Determine the (X, Y) coordinate at the center of the cell enclosing the given text.  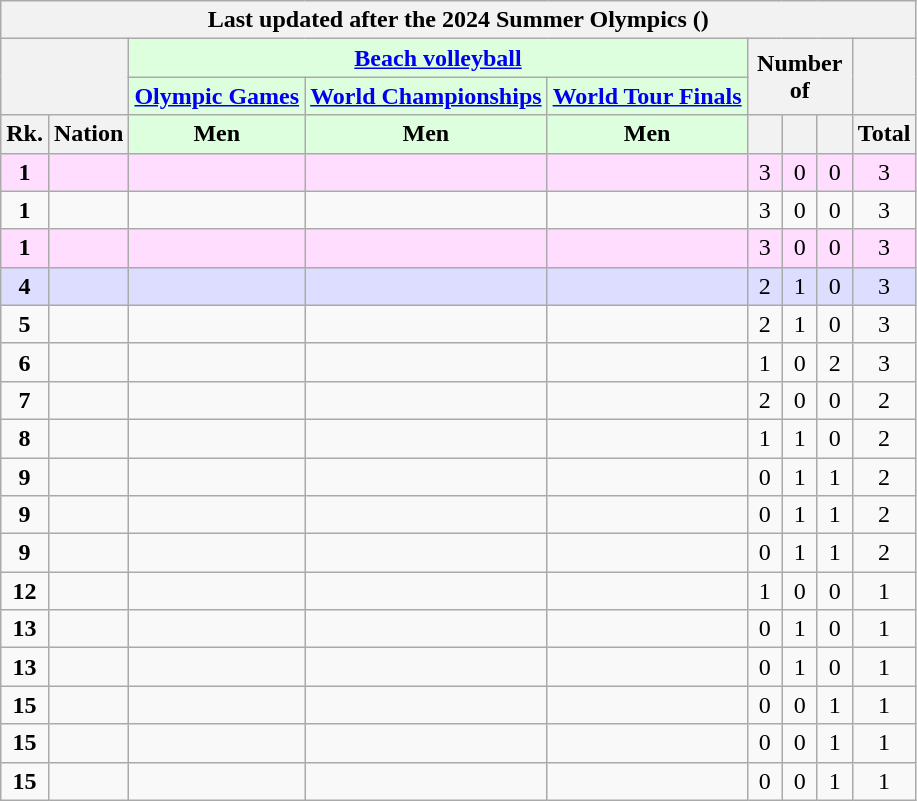
6 (25, 362)
Beach volleyball (438, 58)
Rk. (25, 134)
12 (25, 591)
7 (25, 400)
World Championships (426, 96)
Last updated after the 2024 Summer Olympics () (458, 20)
Nation (88, 134)
5 (25, 324)
4 (25, 286)
8 (25, 438)
Olympic Games (217, 96)
Total (884, 134)
Number of (800, 77)
World Tour Finals (647, 96)
